Return the (X, Y) coordinate for the center point of the cell that contains the specified text.  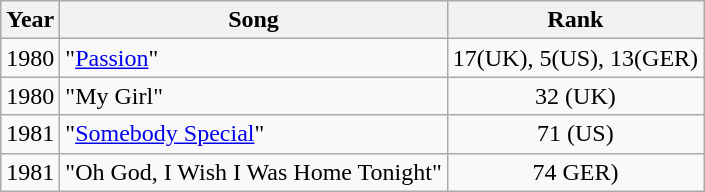
"Oh God, I Wish I Was Home Tonight" (254, 172)
"My Girl" (254, 96)
Year (30, 20)
74 GER) (575, 172)
"Passion" (254, 58)
"Somebody Special" (254, 134)
32 (UK) (575, 96)
71 (US) (575, 134)
17(UK), 5(US), 13(GER) (575, 58)
Song (254, 20)
Rank (575, 20)
